Search for the cell housing the specified text and yield its [x, y] center coordinate. 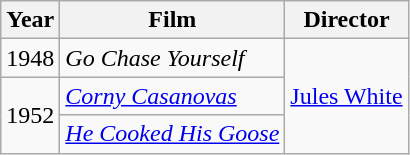
Film [172, 20]
Jules White [346, 96]
Director [346, 20]
1952 [30, 115]
Year [30, 20]
Corny Casanovas [172, 96]
1948 [30, 58]
He Cooked His Goose [172, 134]
Go Chase Yourself [172, 58]
